Find where the given text appears and provide that cell's center as [x, y] coordinate. 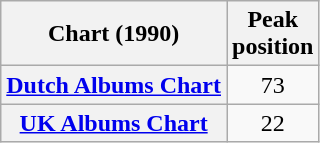
Peakposition [273, 34]
Chart (1990) [114, 34]
UK Albums Chart [114, 123]
Dutch Albums Chart [114, 85]
73 [273, 85]
22 [273, 123]
